Return (x, y) of the center of cell containing provided text 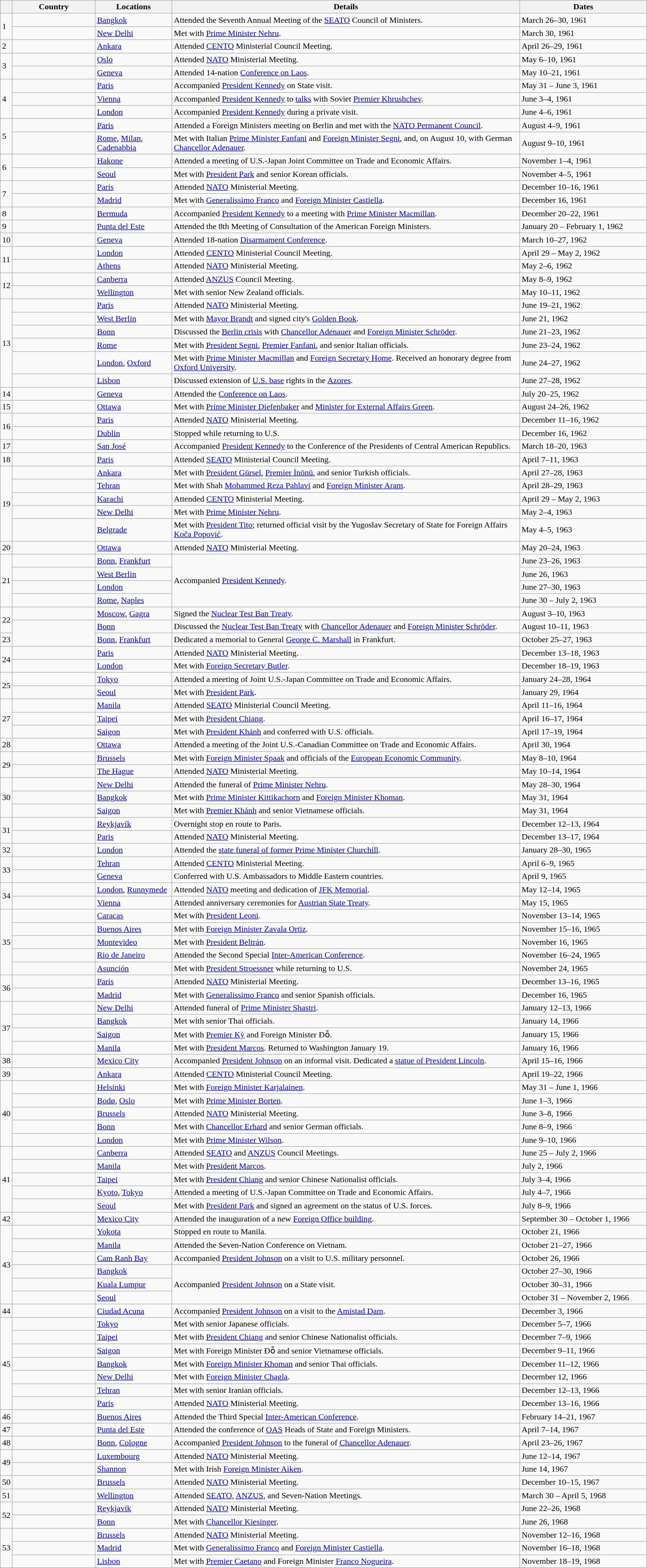
Met with Foreign Minister Karjalainen. (346, 1087)
20 (6, 548)
Met with Shah Mohammed Reza Pahlavi and Foreign Minister Aram. (346, 486)
Attended a meeting of U.S.-Japan Committee on Trade and Economic Affairs. (346, 1192)
Met with Premier Kỳ and Foreign Minister Đỗ. (346, 1034)
Attended a Foreign Ministers meeting on Berlin and met with the NATO Permanent Council. (346, 125)
April 15–16, 1966 (583, 1061)
17 (6, 446)
Accompanied President Kennedy to talks with Soviet Premier Khrushchev. (346, 99)
22 (6, 620)
Attended the Conference on Laos. (346, 393)
June 19–21, 1962 (583, 305)
August 24–26, 1962 (583, 407)
Attended the Third Special Inter-American Conference. (346, 1416)
December 20–22, 1961 (583, 213)
Accompanied President Johnson to the funeral of Chancellor Adenauer. (346, 1443)
May 6–10, 1961 (583, 59)
July 4–7, 1966 (583, 1192)
June 3–8, 1966 (583, 1113)
Accompanied President Johnson on a visit to U.S. military personnel. (346, 1258)
August 9–10, 1961 (583, 143)
4 (6, 99)
Montevideo (133, 942)
19 (6, 504)
Attended a meeting of U.S.-Japan Joint Committee on Trade and Economic Affairs. (346, 161)
14 (6, 393)
Country (54, 7)
December 12–13, 1964 (583, 824)
38 (6, 1061)
Oslo (133, 59)
May 31 – June 1, 1966 (583, 1087)
Attended 14-nation Conference on Laos. (346, 73)
9 (6, 227)
January 28–30, 1965 (583, 850)
June 9–10, 1966 (583, 1140)
Attended ANZUS Council Meeting. (346, 279)
Met with Chancellor Kiesinger. (346, 1522)
Accompanied President Kennedy during a private visit. (346, 112)
Accompanied President Johnson on an informal visit. Dedicated a statue of President Lincoln. (346, 1061)
January 20 – February 1, 1962 (583, 227)
Attended anniversary ceremonies for Austrian State Treaty. (346, 903)
46 (6, 1416)
December 12, 1966 (583, 1377)
December 18–19, 1963 (583, 666)
24 (6, 659)
December 13–18, 1963 (583, 653)
December 9–11, 1966 (583, 1351)
October 30–31, 1966 (583, 1284)
Met with Irish Foreign Minister Aiken. (346, 1469)
Met with President Gürsel, Premier İnönü, and senior Turkish officials. (346, 473)
November 1–4, 1961 (583, 161)
51 (6, 1495)
Luxembourg (133, 1456)
Helsinki (133, 1087)
Caracas (133, 916)
Met with President Marcos. Returned to Washington January 19. (346, 1048)
December 5–7, 1966 (583, 1324)
35 (6, 942)
34 (6, 896)
Met with Premier Caetano and Foreign Minister Franco Nogueira. (346, 1561)
Met with President Khánh and conferred with U.S. officials. (346, 732)
Met with Italian Prime Minister Fanfani and Foreign Minister Segni, and, on August 10, with German Chancellor Adenauer. (346, 143)
May 8–10, 1964 (583, 758)
Met with President Leoni. (346, 916)
7 (6, 194)
Conferred with U.S. Ambassadors to Middle Eastern countries. (346, 876)
45 (6, 1363)
Accompanied President Kennedy to a meeting with Prime Minister Macmillan. (346, 213)
49 (6, 1463)
April 7–14, 1967 (583, 1429)
Met with Foreign Minister Spaak and officials of the European Economic Community. (346, 758)
32 (6, 850)
February 14–21, 1967 (583, 1416)
November 4–5, 1961 (583, 174)
July 8–9, 1966 (583, 1206)
Hakone (133, 161)
25 (6, 686)
29 (6, 764)
Met with President Park and signed an agreement on the status of U.S. forces. (346, 1206)
October 27–30, 1966 (583, 1271)
Discussed extension of U.S. base rights in the Azores. (346, 380)
June 3–4, 1961 (583, 99)
Bonn, Cologne (133, 1443)
November 16–24, 1965 (583, 955)
December 7–9, 1966 (583, 1337)
November 18–19, 1968 (583, 1561)
October 21, 1966 (583, 1232)
December 16, 1965 (583, 995)
May 15, 1965 (583, 903)
April 26–29, 1961 (583, 46)
Attended the conference of OAS Heads of State and Foreign Ministers. (346, 1429)
31 (6, 830)
June 23–26, 1963 (583, 561)
November 16–18, 1968 (583, 1548)
Dates (583, 7)
Attended a meeting of the Joint U.S.-Canadian Committee on Trade and Economic Affairs. (346, 745)
April 29 – May 2, 1962 (583, 253)
Ciudad Acuna (133, 1311)
Attended the Seven-Nation Conference on Vietnam. (346, 1245)
October 26, 1966 (583, 1258)
6 (6, 167)
Met with senior Thai officials. (346, 1021)
Met with Prime Minister Kittikachorn and Foreign Minister Khoman. (346, 797)
October 21–27, 1966 (583, 1245)
June 4–6, 1961 (583, 112)
March 30, 1961 (583, 33)
June 30 – July 2, 1963 (583, 600)
39 (6, 1074)
April 17–19, 1964 (583, 732)
2 (6, 46)
April 6–9, 1965 (583, 863)
November 12–16, 1968 (583, 1535)
Met with Prime Minister Macmillan and Foreign Secretary Home. Received an honorary degree from Oxford University. (346, 363)
Attended 18-nation Disarmament Conference. (346, 240)
Attended the funeral of Prime Minister Nehru. (346, 784)
Met with senior Iranian officials. (346, 1390)
Met with Foreign Minister Zavala Ortiz. (346, 929)
Met with President Chiang. (346, 719)
23 (6, 640)
Discussed the Nuclear Test Ban Treaty with Chancellor Adenauer and Foreign Minister Schröder. (346, 627)
April 9, 1965 (583, 876)
November 24, 1965 (583, 968)
Met with Mayor Brandt and signed city's Golden Book. (346, 319)
Asunción (133, 968)
Met with Prime Minister Diefenbaker and Minister for External Affairs Green. (346, 407)
Met with President Tito; returned official visit by the Yugoslav Secretary of State for Foreign Affairs Koča Popović. (346, 530)
5 (6, 136)
June 21, 1962 (583, 319)
Kuala Lumpur (133, 1284)
27 (6, 719)
Overnight stop en route to Paris. (346, 824)
May 2–6, 1962 (583, 266)
March 10–27, 1962 (583, 240)
June 21–23, 1962 (583, 332)
December 13–16, 1965 (583, 981)
Karachi (133, 499)
September 30 – October 1, 1966 (583, 1219)
33 (6, 870)
Met with Prime Minister Borten. (346, 1100)
Discussed the Berlin crisis with Chancellor Adenauer and Foreign Minister Schröder. (346, 332)
Accompanied President Johnson on a visit to the Amistad Dam. (346, 1311)
May 4–5, 1963 (583, 530)
June 22–26, 1968 (583, 1509)
December 11–12, 1966 (583, 1364)
Attended the 8th Meeting of Consultation of the American Foreign Ministers. (346, 227)
Dublin (133, 433)
Rome, Naples (133, 600)
The Hague (133, 771)
Met with Generalissimo Franco and senior Spanish officials. (346, 995)
June 23–24, 1962 (583, 345)
3 (6, 66)
Accompanied President Kennedy on State visit. (346, 86)
13 (6, 343)
May 28–30, 1964 (583, 784)
37 (6, 1028)
Kyoto, Tokyo (133, 1192)
Met with President Park and senior Korean officials. (346, 174)
December 16, 1961 (583, 200)
1 (6, 27)
Details (346, 7)
Cam Ranh Bay (133, 1258)
March 18–20, 1963 (583, 446)
Signed the Nuclear Test Ban Treaty. (346, 613)
June 12–14, 1967 (583, 1456)
Met with senior Japanese officials. (346, 1324)
December 3, 1966 (583, 1311)
August 10–11, 1963 (583, 627)
June 27–28, 1962 (583, 380)
December 16, 1962 (583, 433)
Met with President Park. (346, 692)
May 12–14, 1965 (583, 890)
May 2–4, 1963 (583, 512)
May 10–21, 1961 (583, 73)
May 20–24, 1963 (583, 548)
Locations (133, 7)
January 12–13, 1966 (583, 1008)
June 25 – July 2, 1966 (583, 1153)
40 (6, 1113)
August 4–9, 1961 (583, 125)
50 (6, 1482)
June 26, 1963 (583, 574)
August 3–10, 1963 (583, 613)
Met with Foreign Secretary Butler. (346, 666)
January 24–28, 1964 (583, 679)
Met with President Marcos. (346, 1166)
London, Oxford (133, 363)
Accompanied President Johnson on a State visit. (346, 1284)
January 16, 1966 (583, 1048)
18 (6, 459)
April 28–29, 1963 (583, 486)
May 8–9, 1962 (583, 279)
8 (6, 213)
June 14, 1967 (583, 1469)
Bermuda (133, 213)
Met with Foreign Minister Khoman and senior Thai officials. (346, 1364)
December 13–16, 1966 (583, 1403)
48 (6, 1443)
June 1–3, 1966 (583, 1100)
Met with President Stroessner while returning to U.S. (346, 968)
Accompanied President Kennedy. (346, 580)
December 12–13, 1966 (583, 1390)
Yokota (133, 1232)
Attended funeral of Prime Minister Shastri. (346, 1008)
Moscow, Gagra (133, 613)
Attended the Second Special Inter-American Conference. (346, 955)
Shannon (133, 1469)
10 (6, 240)
December 10–15, 1967 (583, 1482)
Met with Foreign Minister Đỗ and senior Vietnamese officials. (346, 1351)
April 29 – May 2, 1963 (583, 499)
44 (6, 1311)
Met with Chancellor Erhard and senior German officials. (346, 1127)
Attended a meeting of Joint U.S.-Japan Committee on Trade and Economic Affairs. (346, 679)
Met with President Segni, Premier Fanfani, and senior Italian officials. (346, 345)
October 31 – November 2, 1966 (583, 1298)
November 15–16, 1965 (583, 929)
52 (6, 1515)
January 29, 1964 (583, 692)
June 26, 1968 (583, 1522)
April 19–22, 1966 (583, 1074)
Athens (133, 266)
San José (133, 446)
December 13–17, 1964 (583, 837)
Met with Prime Minister Wilson. (346, 1140)
May 10–11, 1962 (583, 292)
Stopped en route to Manila. (346, 1232)
Belgrade (133, 530)
12 (6, 286)
42 (6, 1219)
Attended the state funeral of former Prime Minister Churchill. (346, 850)
January 15, 1966 (583, 1034)
28 (6, 745)
November 13–14, 1965 (583, 916)
December 11–16, 1962 (583, 420)
Dedicated a memorial to General George C. Marshall in Frankfurt. (346, 640)
16 (6, 427)
Stopped while returning to U.S. (346, 433)
Bodø, Oslo (133, 1100)
April 7–11, 1963 (583, 459)
November 16, 1965 (583, 942)
Attended SEATO, ANZUS, and Seven-Nation Meetings. (346, 1495)
Met with Foreign Minister Chagla. (346, 1377)
Attended the inauguration of a new Foreign Office building. (346, 1219)
June 8–9, 1966 (583, 1127)
11 (6, 259)
March 26–30, 1961 (583, 20)
30 (6, 797)
Accompanied President Kennedy to the Conference of the Presidents of Central American Republics. (346, 446)
July 20–25, 1962 (583, 393)
Attended NATO meeting and dedication of JFK Memorial. (346, 890)
47 (6, 1429)
15 (6, 407)
June 24–27, 1962 (583, 363)
Met with President Beltrán. (346, 942)
36 (6, 988)
July 2, 1966 (583, 1166)
March 30 – April 5, 1968 (583, 1495)
April 27–28, 1963 (583, 473)
53 (6, 1548)
Attended SEATO and ANZUS Council Meetings. (346, 1153)
May 10–14, 1964 (583, 771)
Attended the Seventh Annual Meeting of the SEATO Council of Ministers. (346, 20)
April 16–17, 1964 (583, 719)
Rome (133, 345)
London, Runnymede (133, 890)
Met with Premier Khánh and senior Vietnamese officials. (346, 810)
43 (6, 1265)
21 (6, 580)
December 10–16, 1961 (583, 187)
October 25–27, 1963 (583, 640)
Rome, Milan, Cadenabbia (133, 143)
April 23–26, 1967 (583, 1443)
June 27–30, 1963 (583, 587)
Met with senior New Zealand officials. (346, 292)
July 3–4, 1966 (583, 1179)
April 30, 1964 (583, 745)
January 14, 1966 (583, 1021)
April 11–16, 1964 (583, 705)
41 (6, 1179)
Rio de Janeiro (133, 955)
May 31 – June 3, 1961 (583, 86)
